Scan for the cell matching the given text and deliver its (x, y) coordinate at center. 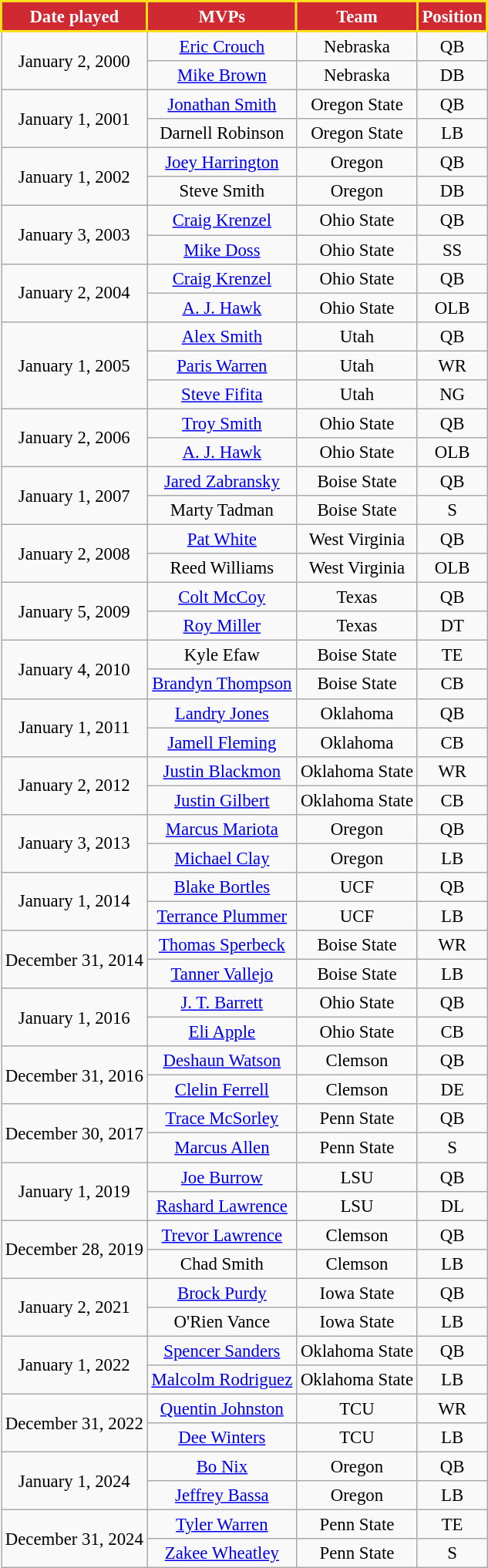
Quentin Johnston (222, 1408)
January 1, 2014 (75, 902)
January 1, 2002 (75, 177)
NG (452, 395)
Team (358, 17)
Bo Nix (222, 1467)
Marcus Allen (222, 1148)
SS (452, 250)
Trace McSorley (222, 1119)
Mike Brown (222, 76)
January 4, 2010 (75, 669)
DT (452, 626)
Rashard Lawrence (222, 1206)
January 1, 2007 (75, 495)
Roy Miller (222, 626)
Eric Crouch (222, 46)
January 2, 2012 (75, 785)
Reed Williams (222, 568)
Joe Burrow (222, 1177)
Brock Purdy (222, 1293)
January 1, 2022 (75, 1364)
January 3, 2013 (75, 843)
Terrance Plummer (222, 916)
Malcolm Rodriguez (222, 1380)
December 31, 2014 (75, 959)
January 2, 2004 (75, 293)
January 1, 2024 (75, 1482)
January 1, 2016 (75, 1018)
O'Rien Vance (222, 1322)
Steve Fifita (222, 395)
Colt McCoy (222, 597)
Zakee Wheatley (222, 1553)
Blake Bortles (222, 887)
Deshaun Watson (222, 1061)
Joey Harrington (222, 163)
Jamell Fleming (222, 742)
Jonathan Smith (222, 105)
Justin Blackmon (222, 771)
December 28, 2019 (75, 1249)
Marty Tadman (222, 510)
Landry Jones (222, 713)
Tanner Vallejo (222, 974)
January 3, 2003 (75, 234)
January 2, 2008 (75, 554)
Chad Smith (222, 1263)
Alex Smith (222, 336)
Pat White (222, 540)
Thomas Sperbeck (222, 945)
January 5, 2009 (75, 612)
Marcus Mariota (222, 829)
Dee Winters (222, 1438)
Justin Gilbert (222, 800)
Spencer Sanders (222, 1351)
January 1, 2019 (75, 1192)
Michael Clay (222, 858)
December 30, 2017 (75, 1133)
December 31, 2022 (75, 1423)
Jeffrey Bassa (222, 1496)
January 2, 2000 (75, 61)
Troy Smith (222, 423)
January 1, 2005 (75, 365)
December 31, 2016 (75, 1075)
January 2, 2021 (75, 1307)
DE (452, 1090)
Mike Doss (222, 250)
MVPs (222, 17)
Trevor Lawrence (222, 1235)
Brandyn Thompson (222, 685)
J. T. Barrett (222, 1003)
January 1, 2011 (75, 728)
Clelin Ferrell (222, 1090)
Date played (75, 17)
January 1, 2001 (75, 119)
Steve Smith (222, 192)
Paris Warren (222, 365)
DL (452, 1206)
Tyler Warren (222, 1525)
Jared Zabransky (222, 481)
Darnell Robinson (222, 133)
Kyle Efaw (222, 655)
January 2, 2006 (75, 438)
December 31, 2024 (75, 1539)
Eli Apple (222, 1032)
Position (452, 17)
